Scan for the cell matching the given text and deliver its (x, y) coordinate at center. 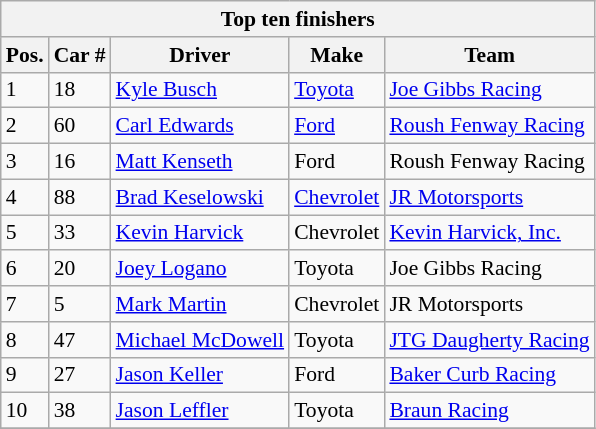
Mark Martin (200, 304)
JTG Daugherty Racing (489, 340)
33 (80, 233)
10 (25, 411)
Jason Leffler (200, 411)
6 (25, 269)
Braun Racing (489, 411)
20 (80, 269)
Driver (200, 55)
2 (25, 126)
Team (489, 55)
Kevin Harvick (200, 233)
18 (80, 90)
Baker Curb Racing (489, 375)
3 (25, 162)
1 (25, 90)
47 (80, 340)
Michael McDowell (200, 340)
16 (80, 162)
60 (80, 126)
8 (25, 340)
7 (25, 304)
Car # (80, 55)
38 (80, 411)
Pos. (25, 55)
9 (25, 375)
Joey Logano (200, 269)
Top ten finishers (298, 19)
Kevin Harvick, Inc. (489, 233)
Jason Keller (200, 375)
27 (80, 375)
Matt Kenseth (200, 162)
4 (25, 197)
Kyle Busch (200, 90)
Make (336, 55)
Carl Edwards (200, 126)
Brad Keselowski (200, 197)
88 (80, 197)
